Identify which cell holds the provided text, then report its [x, y] central coordinate. 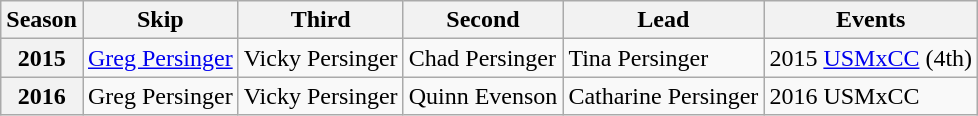
Second [483, 20]
Events [871, 20]
Third [320, 20]
Lead [664, 20]
Skip [160, 20]
Chad Persinger [483, 58]
2015 USMxCC (4th) [871, 58]
Quinn Evenson [483, 96]
2015 [42, 58]
Catharine Persinger [664, 96]
Tina Persinger [664, 58]
2016 [42, 96]
2016 USMxCC [871, 96]
Season [42, 20]
